Determine the [X, Y] coordinate at the center of the cell enclosing the given text.  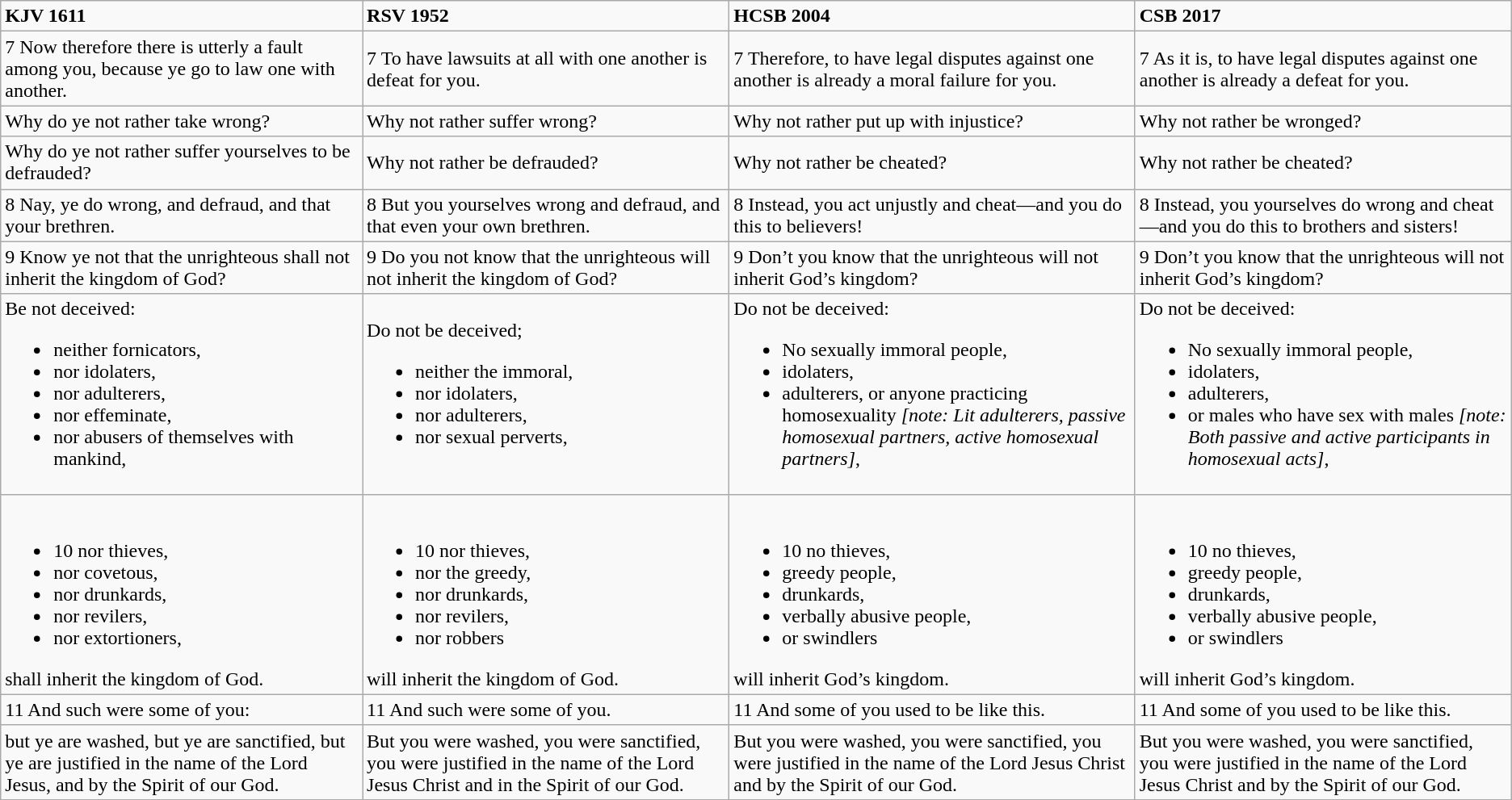
10 nor thieves,nor the greedy,nor drunkards,nor revilers,nor robberswill inherit the kingdom of God. [546, 594]
Why not rather be wronged? [1323, 121]
8 Instead, you yourselves do wrong and cheat—and you do this to brothers and sisters! [1323, 215]
9 Do you not know that the unrighteous will not inherit the kingdom of God? [546, 268]
8 Instead, you act unjustly and cheat—and you do this to believers! [932, 215]
KJV 1611 [182, 16]
7 To have lawsuits at all with one another is defeat for you. [546, 69]
7 As it is, to have legal disputes against one another is already a defeat for you. [1323, 69]
CSB 2017 [1323, 16]
Why not rather suffer wrong? [546, 121]
Why not rather be defrauded? [546, 163]
Why do ye not rather take wrong? [182, 121]
7 Therefore, to have legal disputes against one another is already a moral failure for you. [932, 69]
Why not rather put up with injustice? [932, 121]
7 Now therefore there is utterly a fault among you, because ye go to law one with another. [182, 69]
11 And such were some of you. [546, 710]
11 And such were some of you: [182, 710]
10 nor thieves,nor covetous,nor drunkards,nor revilers,nor extortioners,shall inherit the kingdom of God. [182, 594]
Be not deceived:neither fornicators,nor idolaters,nor adulterers,nor effeminate,nor abusers of themselves with mankind, [182, 394]
but ye are washed, but ye are sanctified, but ye are justified in the name of the Lord Jesus, and by the Spirit of our God. [182, 762]
Do not be deceived;neither the immoral,nor idolaters,nor adulterers,nor sexual perverts, [546, 394]
HCSB 2004 [932, 16]
9 Know ye not that the unrighteous shall not inherit the kingdom of God? [182, 268]
Why do ye not rather suffer yourselves to be defrauded? [182, 163]
RSV 1952 [546, 16]
8 But you yourselves wrong and defraud, and that even your own brethren. [546, 215]
But you were washed, you were sanctified, you were justified in the name of the Lord Jesus Christ and in the Spirit of our God. [546, 762]
8 Nay, ye do wrong, and defraud, and that your brethren. [182, 215]
